For the text-containing cell, return its midpoint in (X, Y) coordinate format. 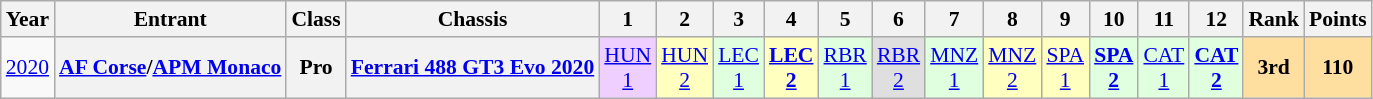
7 (954, 19)
Year (28, 19)
9 (1065, 19)
11 (1164, 19)
RBR1 (846, 68)
10 (1114, 19)
110 (1338, 68)
3 (738, 19)
Points (1338, 19)
12 (1216, 19)
Ferrari 488 GT3 Evo 2020 (473, 68)
Rank (1274, 19)
8 (1012, 19)
MNZ1 (954, 68)
Class (316, 19)
6 (898, 19)
AF Corse/APM Monaco (170, 68)
LEC2 (792, 68)
1 (628, 19)
CAT2 (1216, 68)
5 (846, 19)
HUN2 (684, 68)
MNZ2 (1012, 68)
SPA1 (1065, 68)
Pro (316, 68)
2020 (28, 68)
Entrant (170, 19)
SPA2 (1114, 68)
Chassis (473, 19)
LEC1 (738, 68)
RBR2 (898, 68)
3rd (1274, 68)
4 (792, 19)
CAT1 (1164, 68)
HUN1 (628, 68)
2 (684, 19)
